Scan for the cell matching the given text and deliver its [X, Y] coordinate at center. 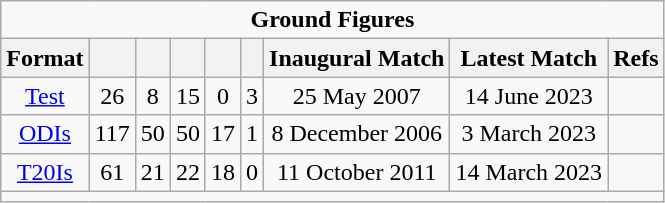
21 [152, 172]
T20Is [45, 172]
117 [112, 134]
11 October 2011 [357, 172]
15 [188, 96]
18 [222, 172]
Inaugural Match [357, 58]
3 [252, 96]
ODIs [45, 134]
Latest Match [529, 58]
14 June 2023 [529, 96]
14 March 2023 [529, 172]
1 [252, 134]
17 [222, 134]
Format [45, 58]
8 December 2006 [357, 134]
3 March 2023 [529, 134]
25 May 2007 [357, 96]
Ground Figures [332, 20]
22 [188, 172]
Test [45, 96]
Refs [636, 58]
8 [152, 96]
61 [112, 172]
26 [112, 96]
